Capture the cell that displays the provided text and extract its [x, y] central coordinate. 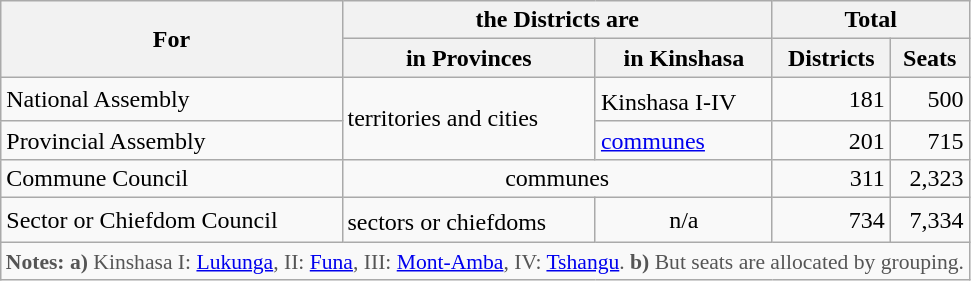
the Districts are [557, 20]
Kinshasa I-IV [684, 100]
Sector or Chiefdom Council [172, 220]
2,323 [930, 178]
in Kinshasa [684, 58]
201 [831, 140]
Districts [831, 58]
Total [870, 20]
Seats [930, 58]
sectors or chiefdoms [468, 220]
Provincial Assembly [172, 140]
181 [831, 100]
Notes: a) Kinshasa I: Lukunga, II: Funa, III: Mont-Amba, IV: Tshangu. b) But seats are allocated by grouping. [485, 261]
7,334 [930, 220]
For [172, 39]
715 [930, 140]
territories and cities [468, 118]
National Assembly [172, 100]
311 [831, 178]
500 [930, 100]
Commune Council [172, 178]
n/a [684, 220]
in Provinces [468, 58]
734 [831, 220]
